Return the [x, y] coordinate for the center point of the cell that contains the specified text.  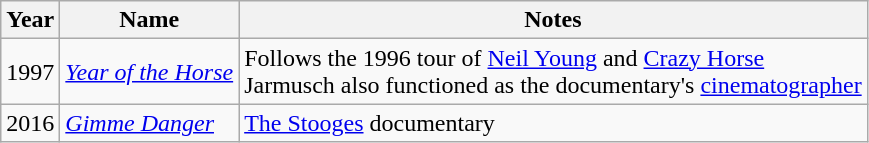
Gimme Danger [150, 123]
Name [150, 20]
2016 [30, 123]
Notes [554, 20]
Follows the 1996 tour of Neil Young and Crazy HorseJarmusch also functioned as the documentary's cinematographer [554, 72]
Year of the Horse [150, 72]
The Stooges documentary [554, 123]
Year [30, 20]
1997 [30, 72]
